Search for the cell housing the specified text and yield its [x, y] center coordinate. 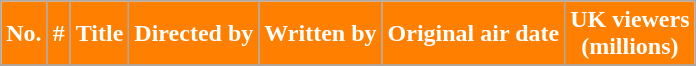
UK viewers(millions) [630, 34]
Title [100, 34]
Directed by [194, 34]
Original air date [474, 34]
# [58, 34]
No. [24, 34]
Written by [320, 34]
